Detect which cell encompasses the target text, then output its (X, Y) center coordinate. 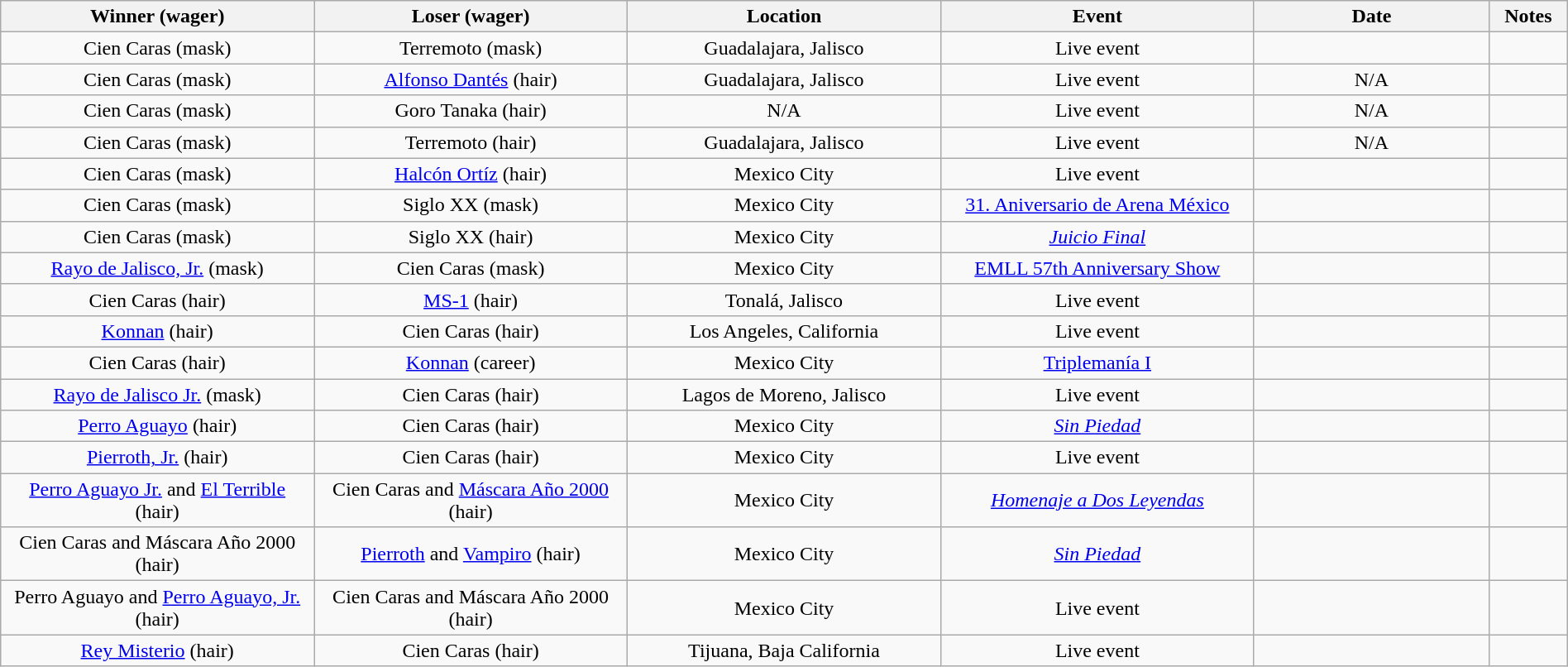
Perro Aguayo Jr. and El Terrible (hair) (157, 500)
Pierroth and Vampiro (hair) (471, 554)
Date (1371, 17)
Rayo de Jalisco, Jr. (mask) (157, 268)
Terremoto (mask) (471, 48)
Perro Aguayo (hair) (157, 426)
Event (1097, 17)
Terremoto (hair) (471, 142)
Konnan (career) (471, 362)
Notes (1528, 17)
Tijuana, Baja California (784, 650)
EMLL 57th Anniversary Show (1097, 268)
Rayo de Jalisco Jr. (mask) (157, 395)
Goro Tanaka (hair) (471, 111)
MS-1 (hair) (471, 300)
Los Angeles, California (784, 331)
Rey Misterio (hair) (157, 650)
Juicio Final (1097, 237)
Perro Aguayo and Perro Aguayo, Jr. (hair) (157, 607)
31. Aniversario de Arena México (1097, 205)
Homenaje a Dos Leyendas (1097, 500)
Siglo XX (hair) (471, 237)
Loser (wager) (471, 17)
Pierroth, Jr. (hair) (157, 458)
Lagos de Moreno, Jalisco (784, 395)
Winner (wager) (157, 17)
Alfonso Dantés (hair) (471, 79)
Siglo XX (mask) (471, 205)
Location (784, 17)
Konnan (hair) (157, 331)
Triplemanía I (1097, 362)
Tonalá, Jalisco (784, 300)
Halcón Ortíz (hair) (471, 174)
